Output the (x, y) coordinate of the center of the cell containing the given text.  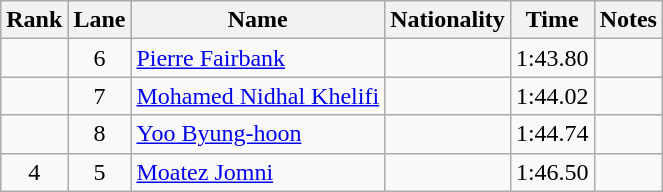
1:44.02 (552, 96)
6 (100, 58)
5 (100, 172)
1:46.50 (552, 172)
Moatez Jomni (258, 172)
Lane (100, 20)
4 (34, 172)
Rank (34, 20)
1:43.80 (552, 58)
Time (552, 20)
Nationality (448, 20)
Mohamed Nidhal Khelifi (258, 96)
Pierre Fairbank (258, 58)
Notes (628, 20)
Name (258, 20)
7 (100, 96)
8 (100, 134)
1:44.74 (552, 134)
Yoo Byung-hoon (258, 134)
